Extract the (X, Y) coordinate from the center of the cell holding the provided text.  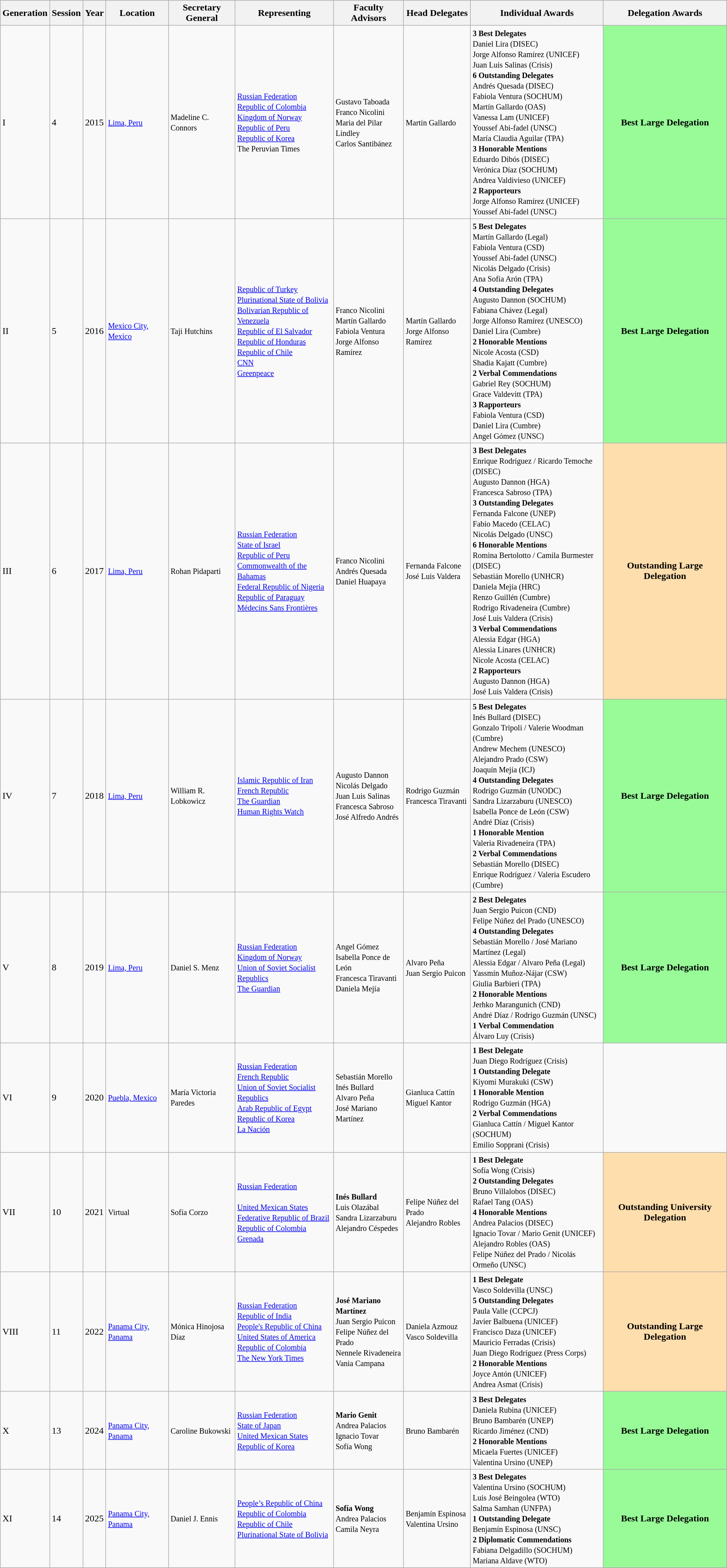
Generation (25, 13)
XI (25, 1518)
Russian Federation United Mexican States Federative Republic of Brazil Republic of Colombia Grenada (284, 1212)
Madeline C. Connors (202, 122)
2015 (95, 122)
Gustavo TaboadaFranco NicoliniMaria del Pilar LindleyCarlos Santibánez (369, 122)
Martín GallardoJorge Alfonso Ramírez (437, 331)
2018 (95, 795)
6 (66, 571)
Caroline Bukowski (202, 1430)
Outstanding University Delegation (665, 1212)
Head Delegates (437, 13)
2016 (95, 331)
III (25, 571)
Rohan Pidaparti (202, 571)
II (25, 331)
Augusto DannonNicolás DelgadoJuan Luis SalinasFrancesca SabrosoJosé Alfredo Andrés (369, 795)
Russian Federation French Republic Union of Soviet Socialist Republics Arab Republic of Egypt Republic of Korea La Nación (284, 1097)
Mexico City, Mexico (137, 331)
Islamic Republic of Iran French Republic The Guardian Human Rights Watch (284, 795)
Sebastián MorelloInés BullardAlvaro PeñaJosé Mariano Martínez (369, 1097)
Daniel J. Ennis (202, 1518)
Virtual (137, 1212)
X (25, 1430)
5 (66, 331)
Felipe Núñez del PradoAlejandro Robles (437, 1212)
2022 (95, 1332)
Russian Federation State of Japan United Mexican States Republic of Korea (284, 1430)
Inés BullardLuis OlazábalSandra LizarzaburuAlejandro Céspedes (369, 1212)
Rodrigo GuzmánFrancesca Tiravanti (437, 795)
Sofía WongAndrea PalaciosCamila Neyra (369, 1518)
Representing (284, 13)
2024 (95, 1430)
Russian Federation Kingdom of Norway Union of Soviet Socialist Republics The Guardian (284, 968)
Benjamín EspinosaValentina Ursino (437, 1518)
4 (66, 122)
11 (66, 1332)
Session (66, 13)
2021 (95, 1212)
3 Best DelegatesDaniela Rubina (UNICEF)Bruno Bambarén (UNEP)Ricardo Jiménez (CND)2 Honorable MentionsMicaela Fuertes (UNICEF)Valentina Ursino (UNEP) (537, 1430)
Mario GenitAndrea PalaciosIgnacio TovarSofía Wong (369, 1430)
I (25, 122)
VI (25, 1097)
José Mariano MartínezJuan Sergio PuiconFelipe Núñez del PradoNennele RivadeneiraVania Campana (369, 1332)
VII (25, 1212)
Puebla, Mexico (137, 1097)
2017 (95, 571)
V (25, 968)
Sofía Corzo (202, 1212)
Gianluca CattínMiguel Kantor (437, 1097)
Secretary General (202, 13)
Faculty Advisors (369, 13)
13 (66, 1430)
Mónica Hinojosa Díaz (202, 1332)
Alvaro PeñaJuan Sergio Puicon (437, 968)
Delegation Awards (665, 13)
IV (25, 795)
14 (66, 1518)
Martín Gallardo (437, 122)
10 (66, 1212)
Location (137, 13)
2019 (95, 968)
Angel GómezIsabella Ponce de LeónFrancesca TiravantiDaniela Mejía (369, 968)
Daniela AzmouzVasco Soldevilla (437, 1332)
Franco NicoliniAndrés QuesadaDaniel Huapaya (369, 571)
Taji Hutchins (202, 331)
People’s Republic of China Republic of Colombia Republic of Chile Plurinational State of Bolivia (284, 1518)
9 (66, 1097)
Individual Awards (537, 13)
2020 (95, 1097)
Franco NicoliniMartín GallardoFabiola VenturaJorge Alfonso Ramírez (369, 331)
Russian Federation Republic of India People's Republic of China United States of America Republic of Colombia The New York Times (284, 1332)
Year (95, 13)
Bruno Bambarén (437, 1430)
María Victoria Paredes (202, 1097)
Daniel S. Menz (202, 968)
William R. Lobkowicz (202, 795)
8 (66, 968)
Russian Federation Republic of Colombia Kingdom of Norway Republic of Peru Republic of KoreaThe Peruvian Times (284, 122)
7 (66, 795)
Fernanda FalconeJosé Luis Valdera (437, 571)
2025 (95, 1518)
VIII (25, 1332)
